Return (X, Y) of the center of cell containing provided text 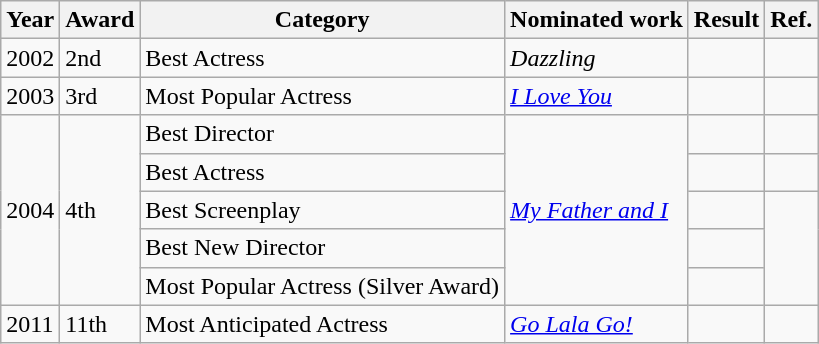
My Father and I (597, 210)
11th (100, 324)
2003 (30, 96)
Nominated work (597, 20)
Dazzling (597, 58)
Best New Director (322, 248)
Go Lala Go! (597, 324)
Best Director (322, 134)
4th (100, 210)
Best Screenplay (322, 210)
2002 (30, 58)
2nd (100, 58)
Most Popular Actress (322, 96)
Result (726, 20)
I Love You (597, 96)
3rd (100, 96)
2011 (30, 324)
Category (322, 20)
Year (30, 20)
2004 (30, 210)
Most Popular Actress (Silver Award) (322, 286)
Ref. (792, 20)
Award (100, 20)
Most Anticipated Actress (322, 324)
